Detect which cell encompasses the target text, then output its [x, y] center coordinate. 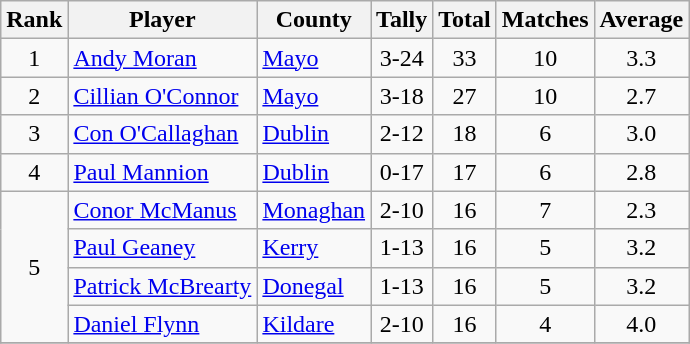
2 [34, 96]
Conor McManus [162, 210]
3-24 [402, 58]
Tally [402, 20]
Kildare [314, 324]
Player [162, 20]
Paul Mannion [162, 172]
County [314, 20]
7 [545, 210]
27 [465, 96]
Cillian O'Connor [162, 96]
Rank [34, 20]
Paul Geaney [162, 248]
3.0 [642, 134]
17 [465, 172]
3-18 [402, 96]
Andy Moran [162, 58]
2.8 [642, 172]
Monaghan [314, 210]
Patrick McBrearty [162, 286]
Average [642, 20]
Donegal [314, 286]
Kerry [314, 248]
3 [34, 134]
33 [465, 58]
2.3 [642, 210]
1 [34, 58]
Daniel Flynn [162, 324]
0-17 [402, 172]
2.7 [642, 96]
4.0 [642, 324]
Total [465, 20]
Matches [545, 20]
3.3 [642, 58]
18 [465, 134]
2-12 [402, 134]
Con O'Callaghan [162, 134]
